Return the (x, y) coordinate for the center point of the cell that contains the specified text.  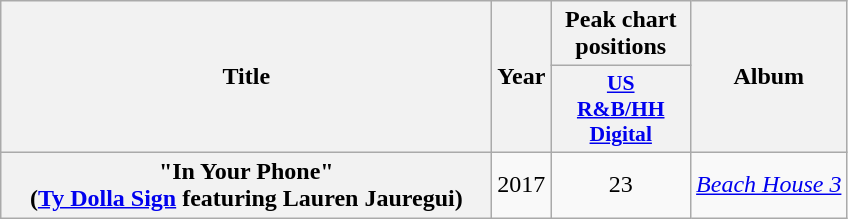
Title (246, 77)
Album (769, 77)
Year (522, 77)
"In Your Phone"(Ty Dolla Sign featuring Lauren Jauregui) (246, 184)
Beach House 3 (769, 184)
2017 (522, 184)
23 (621, 184)
Peak chart positions (621, 34)
US R&B/HH Digital (621, 110)
